Output the [X, Y] coordinate of the center of the cell containing the given text.  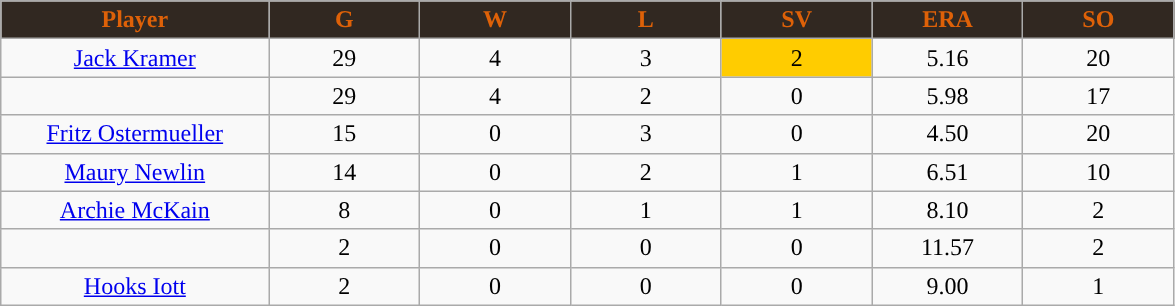
W [496, 20]
4.50 [948, 134]
8.10 [948, 210]
Hooks Iott [135, 286]
6.51 [948, 172]
G [344, 20]
9.00 [948, 286]
17 [1098, 96]
15 [344, 134]
L [646, 20]
ERA [948, 20]
Jack Kramer [135, 58]
Player [135, 20]
Maury Newlin [135, 172]
5.98 [948, 96]
14 [344, 172]
Fritz Ostermueller [135, 134]
SV [796, 20]
Archie McKain [135, 210]
SO [1098, 20]
11.57 [948, 248]
10 [1098, 172]
8 [344, 210]
5.16 [948, 58]
